Detect which cell encompasses the target text, then output its (x, y) center coordinate. 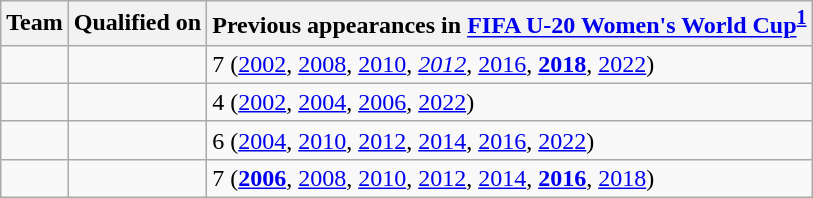
Team (35, 24)
Previous appearances in FIFA U-20 Women's World Cup1 (510, 24)
4 (2002, 2004, 2006, 2022) (510, 102)
7 (2006, 2008, 2010, 2012, 2014, 2016, 2018) (510, 178)
6 (2004, 2010, 2012, 2014, 2016, 2022) (510, 140)
Qualified on (137, 24)
7 (2002, 2008, 2010, 2012, 2016, 2018, 2022) (510, 64)
